Provide the [x, y] coordinate of the cell's center where the given text is located.  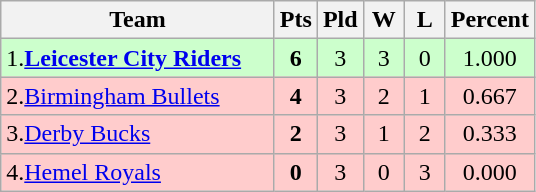
0.667 [490, 96]
1.000 [490, 58]
4.Hemel Royals [138, 172]
Pts [296, 20]
W [384, 20]
1.Leicester City Riders [138, 58]
Team [138, 20]
L [424, 20]
Pld [340, 20]
Percent [490, 20]
3.Derby Bucks [138, 134]
2.Birmingham Bullets [138, 96]
0.333 [490, 134]
6 [296, 58]
0.000 [490, 172]
4 [296, 96]
